Output the [x, y] coordinate of the center of the cell containing the given text.  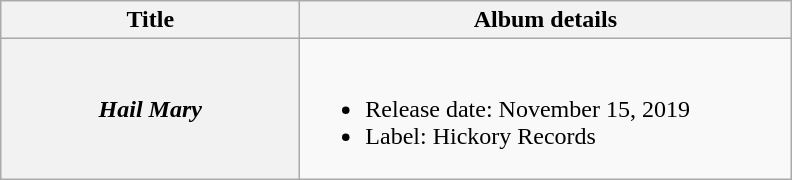
Title [150, 20]
Release date: November 15, 2019Label: Hickory Records [546, 109]
Hail Mary [150, 109]
Album details [546, 20]
